Capture the cell that displays the provided text and extract its (x, y) central coordinate. 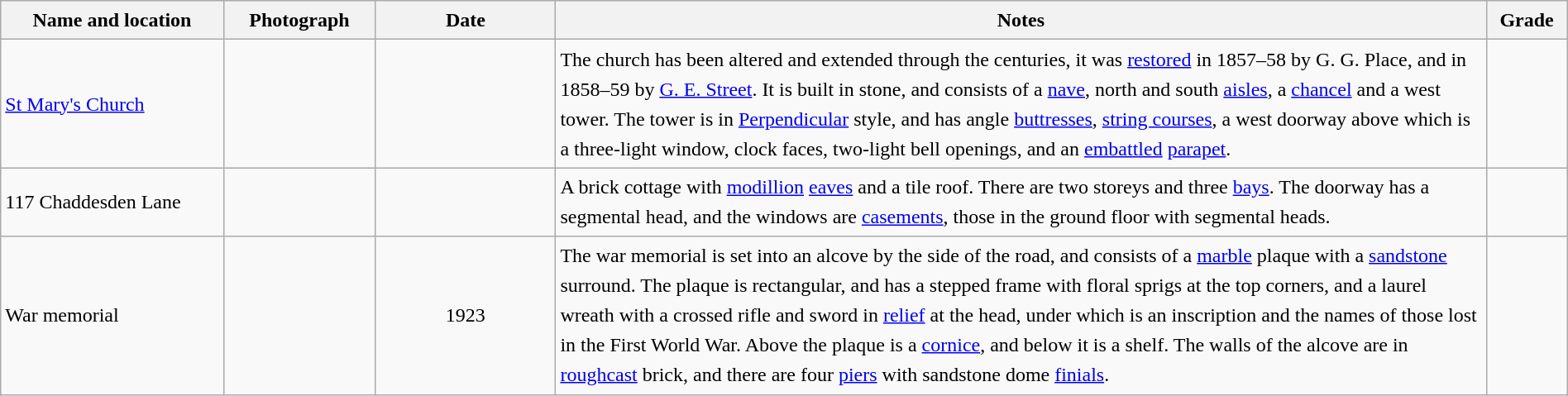
Grade (1527, 20)
St Mary's Church (112, 104)
Photograph (299, 20)
117 Chaddesden Lane (112, 202)
Date (466, 20)
1923 (466, 316)
War memorial (112, 316)
Notes (1021, 20)
Name and location (112, 20)
